Output the [x, y] coordinate of the center of the cell containing the given text.  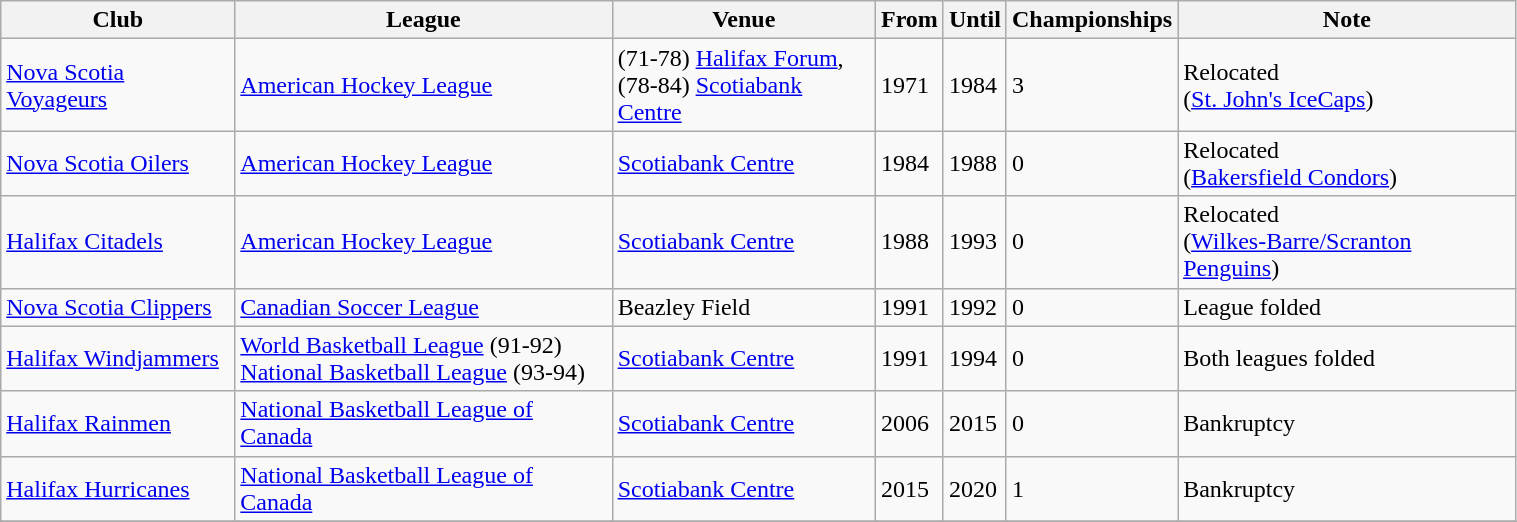
Nova Scotia Oilers [118, 164]
Relocated(St. John's IceCaps) [1347, 85]
1 [1092, 488]
World Basketball League (91-92)National Basketball League (93-94) [424, 358]
Championships [1092, 20]
Until [974, 20]
3 [1092, 85]
Halifax Citadels [118, 242]
(71-78) Halifax Forum,(78-84) Scotiabank Centre [744, 85]
Venue [744, 20]
Halifax Rainmen [118, 424]
League folded [1347, 307]
Nova Scotia Voyageurs [118, 85]
1993 [974, 242]
League [424, 20]
1994 [974, 358]
Canadian Soccer League [424, 307]
Note [1347, 20]
Relocated(Wilkes-Barre/Scranton Penguins) [1347, 242]
Beazley Field [744, 307]
Halifax Windjammers [118, 358]
1992 [974, 307]
2020 [974, 488]
2006 [909, 424]
Nova Scotia Clippers [118, 307]
Club [118, 20]
Halifax Hurricanes [118, 488]
1971 [909, 85]
Relocated(Bakersfield Condors) [1347, 164]
From [909, 20]
Both leagues folded [1347, 358]
